Pinpoint the cell where the given text exists, returning its [X, Y] midpoint coordinate. 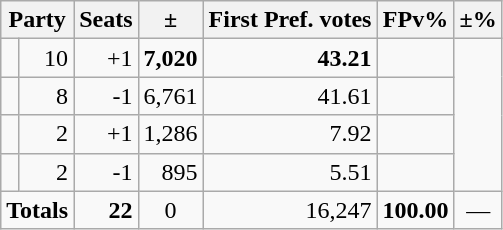
FPv% [416, 20]
± [170, 20]
Party [38, 20]
0 [170, 210]
1,286 [170, 134]
16,247 [290, 210]
5.51 [290, 172]
41.61 [290, 96]
8 [46, 96]
10 [46, 58]
Totals [38, 210]
43.21 [290, 58]
100.00 [416, 210]
— [478, 210]
±% [478, 20]
First Pref. votes [290, 20]
Seats [106, 20]
22 [106, 210]
895 [170, 172]
6,761 [170, 96]
7.92 [290, 134]
7,020 [170, 58]
